Detect which cell encompasses the target text, then output its (X, Y) center coordinate. 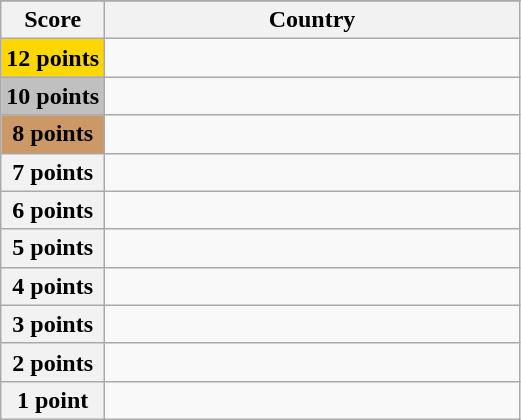
3 points (53, 324)
Country (312, 20)
Score (53, 20)
10 points (53, 96)
1 point (53, 400)
8 points (53, 134)
2 points (53, 362)
7 points (53, 172)
6 points (53, 210)
5 points (53, 248)
12 points (53, 58)
4 points (53, 286)
